Extract the (x, y) coordinate from the center of the cell holding the provided text.  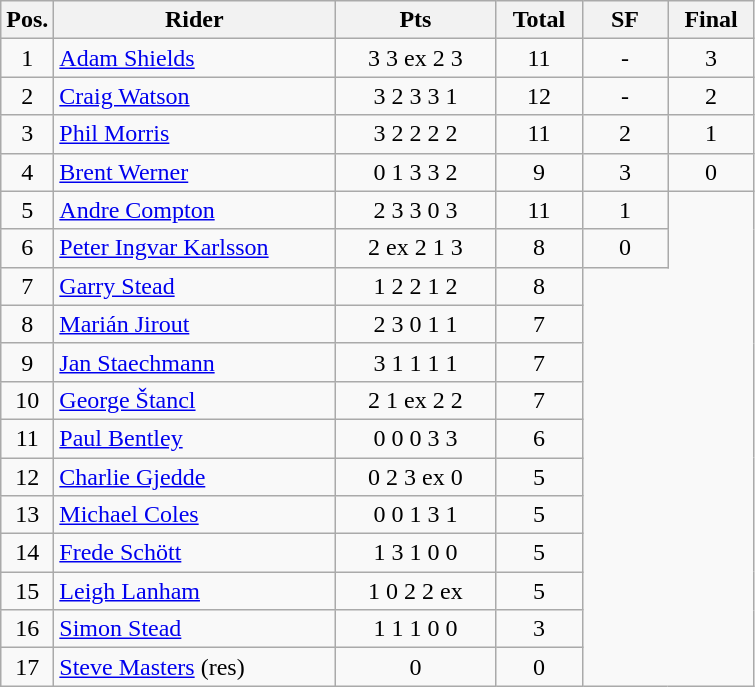
3 3 ex 2 3 (416, 58)
Simon Stead (194, 629)
1 0 2 2 ex (416, 591)
3 2 3 3 1 (416, 96)
Phil Morris (194, 134)
0 0 1 3 1 (416, 515)
10 (28, 400)
Frede Schött (194, 553)
14 (28, 553)
3 2 2 2 2 (416, 134)
Paul Bentley (194, 438)
13 (28, 515)
Andre Compton (194, 210)
0 1 3 3 2 (416, 172)
2 3 3 0 3 (416, 210)
Garry Stead (194, 286)
1 2 2 1 2 (416, 286)
Peter Ingvar Karlsson (194, 248)
Rider (194, 20)
0 0 0 3 3 (416, 438)
Craig Watson (194, 96)
Jan Staechmann (194, 362)
2 ex 2 1 3 (416, 248)
Marián Jirout (194, 324)
Leigh Lanham (194, 591)
George Štancl (194, 400)
SF (625, 20)
15 (28, 591)
1 3 1 0 0 (416, 553)
Michael Coles (194, 515)
Pos. (28, 20)
Adam Shields (194, 58)
17 (28, 667)
2 3 0 1 1 (416, 324)
Brent Werner (194, 172)
4 (28, 172)
3 1 1 1 1 (416, 362)
Final (711, 20)
Steve Masters (res) (194, 667)
Charlie Gjedde (194, 477)
16 (28, 629)
2 1 ex 2 2 (416, 400)
0 2 3 ex 0 (416, 477)
1 1 1 0 0 (416, 629)
Pts (416, 20)
Total (539, 20)
